From the cell containing the given text, extract its center point as [x, y] coordinate. 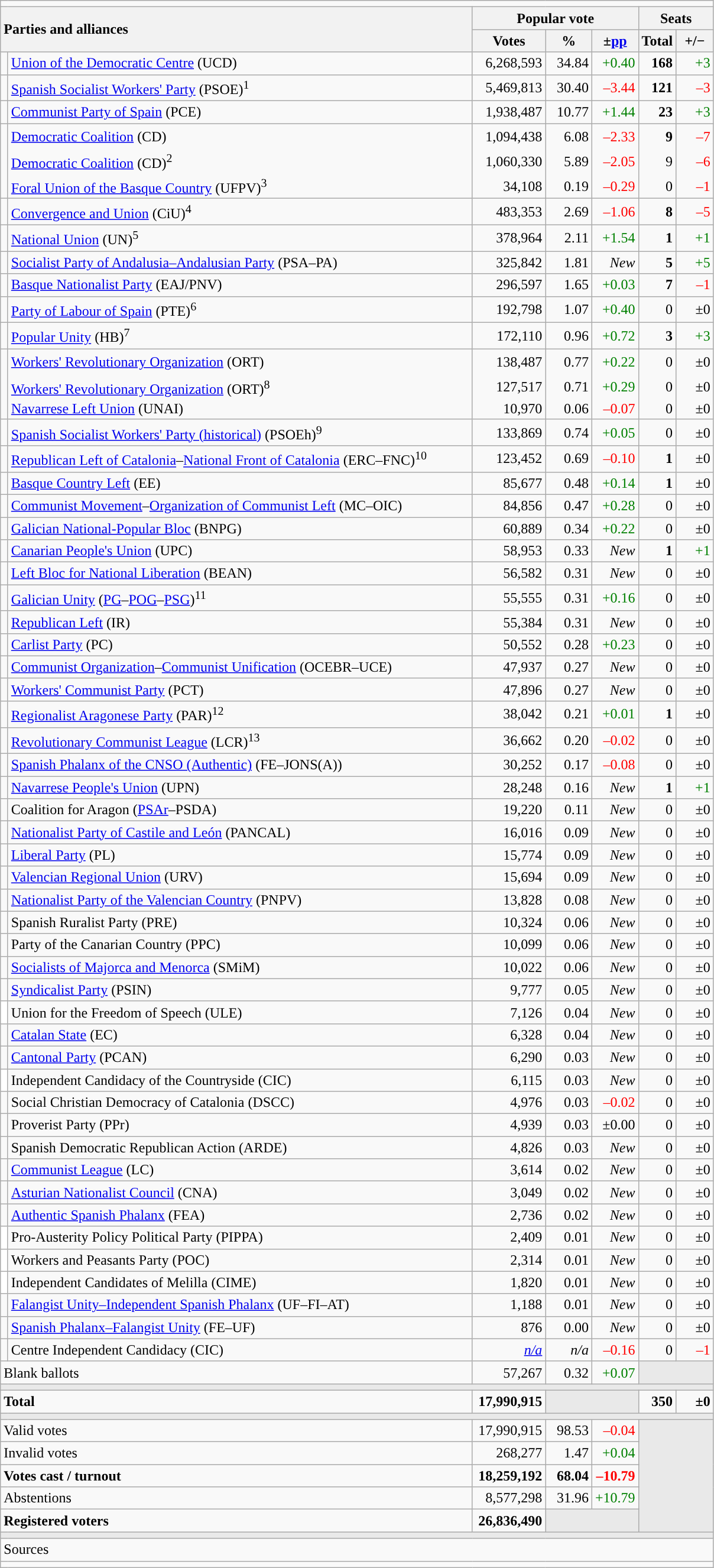
168 [657, 63]
±0.00 [615, 1125]
National Union (UN)5 [240, 238]
0.28 [569, 644]
Valid votes [236, 1431]
16,016 [509, 832]
1.47 [569, 1453]
1.81 [569, 263]
–5 [695, 212]
Galician Unity (PG–POG–PSG)11 [240, 598]
–2.05 [615, 161]
Nationalist Party of the Valencian Country (PNPV) [240, 900]
6,115 [509, 1080]
268,277 [509, 1453]
3 [657, 336]
2.69 [569, 212]
Convergence and Union (CiU)4 [240, 212]
Republican Left of Catalonia–National Front of Catalonia (ERC–FNC)10 [240, 459]
+5 [695, 263]
+0.01 [615, 714]
5 [657, 263]
Foral Union of the Basque Country (UFPV)3 [240, 186]
Regionalist Aragonese Party (PAR)12 [240, 714]
–0.08 [615, 765]
–6 [695, 161]
0.21 [569, 714]
5.89 [569, 161]
55,384 [509, 622]
1,094,438 [509, 136]
+0.14 [615, 483]
30,252 [509, 765]
Catalan State (EC) [240, 1035]
0.32 [569, 1372]
47,937 [509, 667]
Navarrese Left Union (UNAI) [240, 409]
0.33 [569, 551]
–7 [695, 136]
–1.06 [615, 212]
Proverist Party (PPr) [240, 1125]
50,552 [509, 644]
1.07 [569, 310]
0.77 [569, 362]
Workers' Revolutionary Organization (ORT)8 [240, 387]
+0.23 [615, 644]
34.84 [569, 63]
172,110 [509, 336]
0.16 [569, 788]
+0.05 [615, 433]
68.04 [569, 1476]
+0.03 [615, 285]
55,555 [509, 598]
Spanish Democratic Republican Action (ARDE) [240, 1148]
56,582 [509, 574]
0.74 [569, 433]
Workers' Communist Party (PCT) [240, 689]
Independent Candidacy of the Countryside (CIC) [240, 1080]
Socialists of Majorca and Menorca (SMiM) [240, 967]
0.48 [569, 483]
Coalition for Aragon (PSAr–PSDA) [240, 810]
123,452 [509, 459]
+/− [695, 41]
2,314 [509, 1260]
8 [657, 212]
–3.44 [615, 88]
Parties and alliances [236, 30]
8,577,298 [509, 1498]
6,268,593 [509, 63]
Union for the Freedom of Speech (ULE) [240, 1012]
–0.10 [615, 459]
Authentic Spanish Phalanx (FEA) [240, 1215]
Registered voters [236, 1521]
Basque Country Left (EE) [240, 483]
0.00 [569, 1327]
0.08 [569, 900]
Carlist Party (PC) [240, 644]
Spanish Phalanx–Falangist Unity (FE–UF) [240, 1327]
–0.16 [615, 1350]
3,049 [509, 1193]
325,842 [509, 263]
296,597 [509, 285]
1,820 [509, 1282]
138,487 [509, 362]
0.17 [569, 765]
0.19 [569, 186]
15,694 [509, 877]
Valencian Regional Union (URV) [240, 877]
Spanish Socialist Workers' Party (historical) (PSOEh)9 [240, 433]
Communist Party of Spain (PCE) [240, 112]
Syndicalist Party (PSIN) [240, 990]
19,220 [509, 810]
0.47 [569, 506]
Seats [676, 18]
Spanish Phalanx of the CNSO (Authentic) (FE–JONS(A)) [240, 765]
Revolutionary Communist League (LCR)13 [240, 740]
10,099 [509, 945]
1.65 [569, 285]
192,798 [509, 310]
Democratic Coalition (CD)2 [240, 161]
26,836,490 [509, 1521]
Asturian Nationalist Council (CNA) [240, 1193]
Navarrese People's Union (UPN) [240, 788]
0.96 [569, 336]
31.96 [569, 1498]
Popular vote [556, 18]
Abstentions [236, 1498]
876 [509, 1327]
Party of the Canarian Country (PPC) [240, 945]
Blank ballots [236, 1372]
10,970 [509, 409]
Galician National-Popular Bloc (BNPG) [240, 529]
Invalid votes [236, 1453]
36,662 [509, 740]
15,774 [509, 855]
Sources [357, 1550]
Communist League (LC) [240, 1170]
% [569, 41]
85,677 [509, 483]
7,126 [509, 1012]
127,517 [509, 387]
Falangist Unity–Independent Spanish Phalanx (UF–FI–AT) [240, 1305]
5,469,813 [509, 88]
–0.07 [615, 409]
Spanish Ruralist Party (PRE) [240, 922]
30.40 [569, 88]
2,736 [509, 1215]
Spanish Socialist Workers' Party (PSOE)1 [240, 88]
–10.79 [615, 1476]
Social Christian Democracy of Catalonia (DSCC) [240, 1103]
13,828 [509, 900]
38,042 [509, 714]
23 [657, 112]
–0.29 [615, 186]
+10.79 [615, 1498]
Votes [509, 41]
121 [657, 88]
0.20 [569, 740]
–2.33 [615, 136]
Canarian People's Union (UPC) [240, 551]
+0.29 [615, 387]
10.77 [569, 112]
Workers and Peasants Party (POC) [240, 1260]
Basque Nationalist Party (EAJ/PNV) [240, 285]
0.34 [569, 529]
Liberal Party (PL) [240, 855]
+1.54 [615, 238]
–0.04 [615, 1431]
Communist Movement–Organization of Communist Left (MC–OIC) [240, 506]
Party of Labour of Spain (PTE)6 [240, 310]
1,938,487 [509, 112]
57,267 [509, 1372]
Democratic Coalition (CD) [240, 136]
Nationalist Party of Castile and León (PANCAL) [240, 832]
58,953 [509, 551]
6,328 [509, 1035]
0.05 [569, 990]
378,964 [509, 238]
+0.04 [615, 1453]
4,939 [509, 1125]
1,060,330 [509, 161]
+0.16 [615, 598]
10,324 [509, 922]
Left Bloc for National Liberation (BEAN) [240, 574]
Popular Unity (HB)7 [240, 336]
47,896 [509, 689]
34,108 [509, 186]
2.11 [569, 238]
350 [657, 1401]
+0.28 [615, 506]
Union of the Democratic Centre (UCD) [240, 63]
4,976 [509, 1103]
1,188 [509, 1305]
Centre Independent Candidacy (CIC) [240, 1350]
28,248 [509, 788]
Communist Organization–Communist Unification (OCEBR–UCE) [240, 667]
84,856 [509, 506]
483,353 [509, 212]
–3 [695, 88]
0.11 [569, 810]
Cantonal Party (PCAN) [240, 1057]
10,022 [509, 967]
7 [657, 285]
Independent Candidates of Melilla (CIME) [240, 1282]
+0.72 [615, 336]
6,290 [509, 1057]
0.69 [569, 459]
+1.44 [615, 112]
18,259,192 [509, 1476]
133,869 [509, 433]
2,409 [509, 1237]
+0.07 [615, 1372]
4,826 [509, 1148]
3,614 [509, 1170]
9,777 [509, 990]
Votes cast / turnout [236, 1476]
Pro-Austerity Policy Political Party (PIPPA) [240, 1237]
Workers' Revolutionary Organization (ORT) [240, 362]
±pp [615, 41]
0.71 [569, 387]
Socialist Party of Andalusia–Andalusian Party (PSA–PA) [240, 263]
6.08 [569, 136]
Republican Left (IR) [240, 622]
60,889 [509, 529]
98.53 [569, 1431]
